For the text-containing cell, return its midpoint in (X, Y) coordinate format. 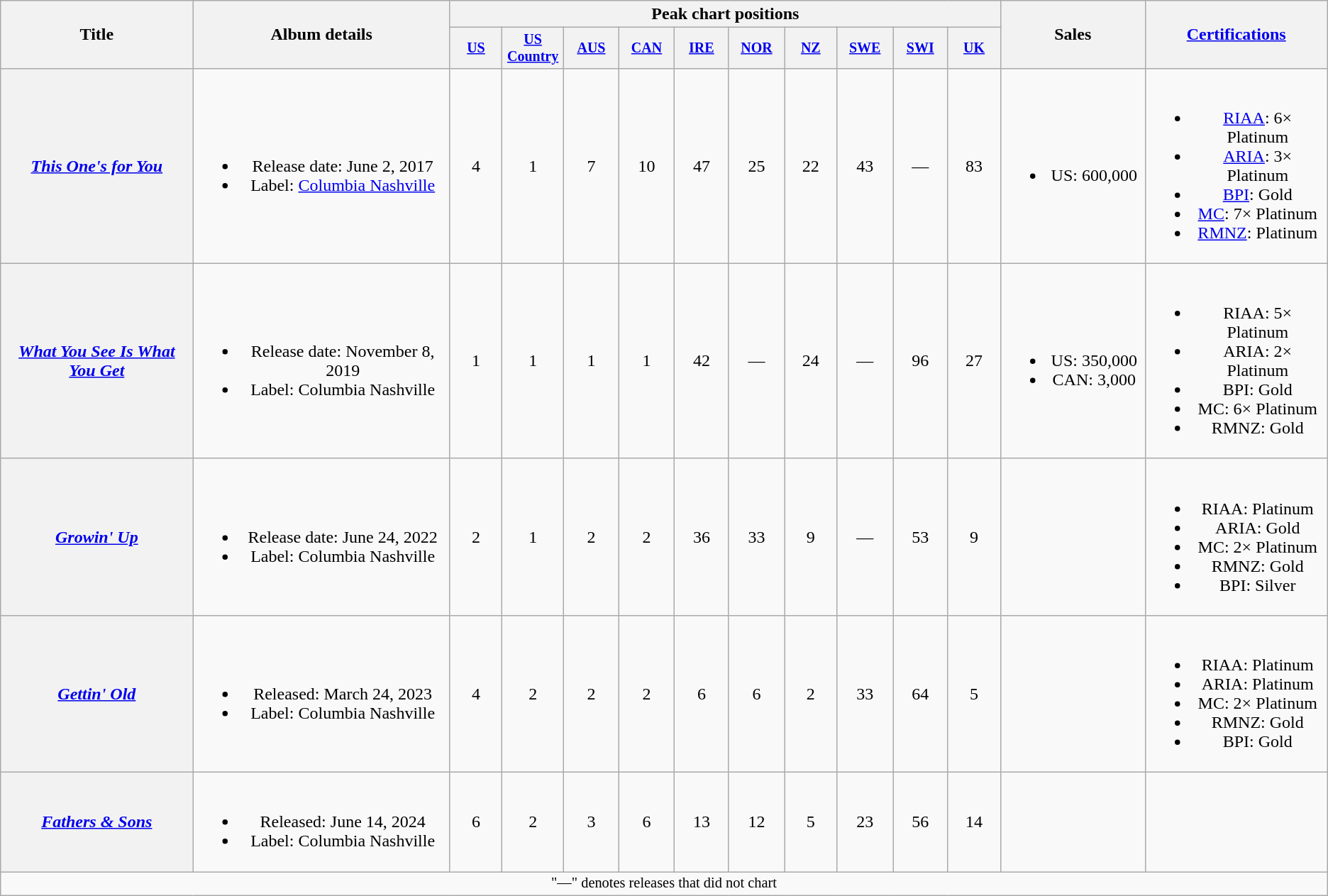
RIAA: PlatinumARIA: PlatinumMC: 2× PlatinumRMNZ: GoldBPI: Gold (1236, 694)
Release date: June 2, 2017Label: Columbia Nashville (321, 166)
Released: June 14, 2024Label: Columbia Nashville (321, 822)
3 (592, 822)
Gettin' Old (96, 694)
83 (975, 166)
Released: March 24, 2023Label: Columbia Nashville (321, 694)
US: 600,000 (1073, 166)
12 (756, 822)
RIAA: 5× PlatinumARIA: 2× PlatinumBPI: GoldMC: 6× PlatinumRMNZ: Gold (1236, 360)
UK (975, 48)
CAN (647, 48)
24 (811, 360)
43 (865, 166)
RIAA: 6× PlatinumARIA: 3× PlatinumBPI: GoldMC: 7× PlatinumRMNZ: Platinum (1236, 166)
RIAA: PlatinumARIA: GoldMC: 2× PlatinumRMNZ: GoldBPI: Silver (1236, 536)
22 (811, 166)
NZ (811, 48)
56 (921, 822)
Release date: November 8, 2019Label: Columbia Nashville (321, 360)
27 (975, 360)
96 (921, 360)
Peak chart positions (725, 14)
10 (647, 166)
US (475, 48)
36 (702, 536)
Sales (1073, 35)
SWI (921, 48)
SWE (865, 48)
13 (702, 822)
NOR (756, 48)
Title (96, 35)
US: 350,000CAN: 3,000 (1073, 360)
53 (921, 536)
47 (702, 166)
Certifications (1236, 35)
This One's for You (96, 166)
14 (975, 822)
AUS (592, 48)
7 (592, 166)
42 (702, 360)
23 (865, 822)
Fathers & Sons (96, 822)
25 (756, 166)
Album details (321, 35)
"—" denotes releases that did not chart (664, 884)
64 (921, 694)
IRE (702, 48)
Release date: June 24, 2022Label: Columbia Nashville (321, 536)
US Country (533, 48)
What You See Is What You Get (96, 360)
Growin' Up (96, 536)
